Return [X, Y] of the center of cell containing provided text 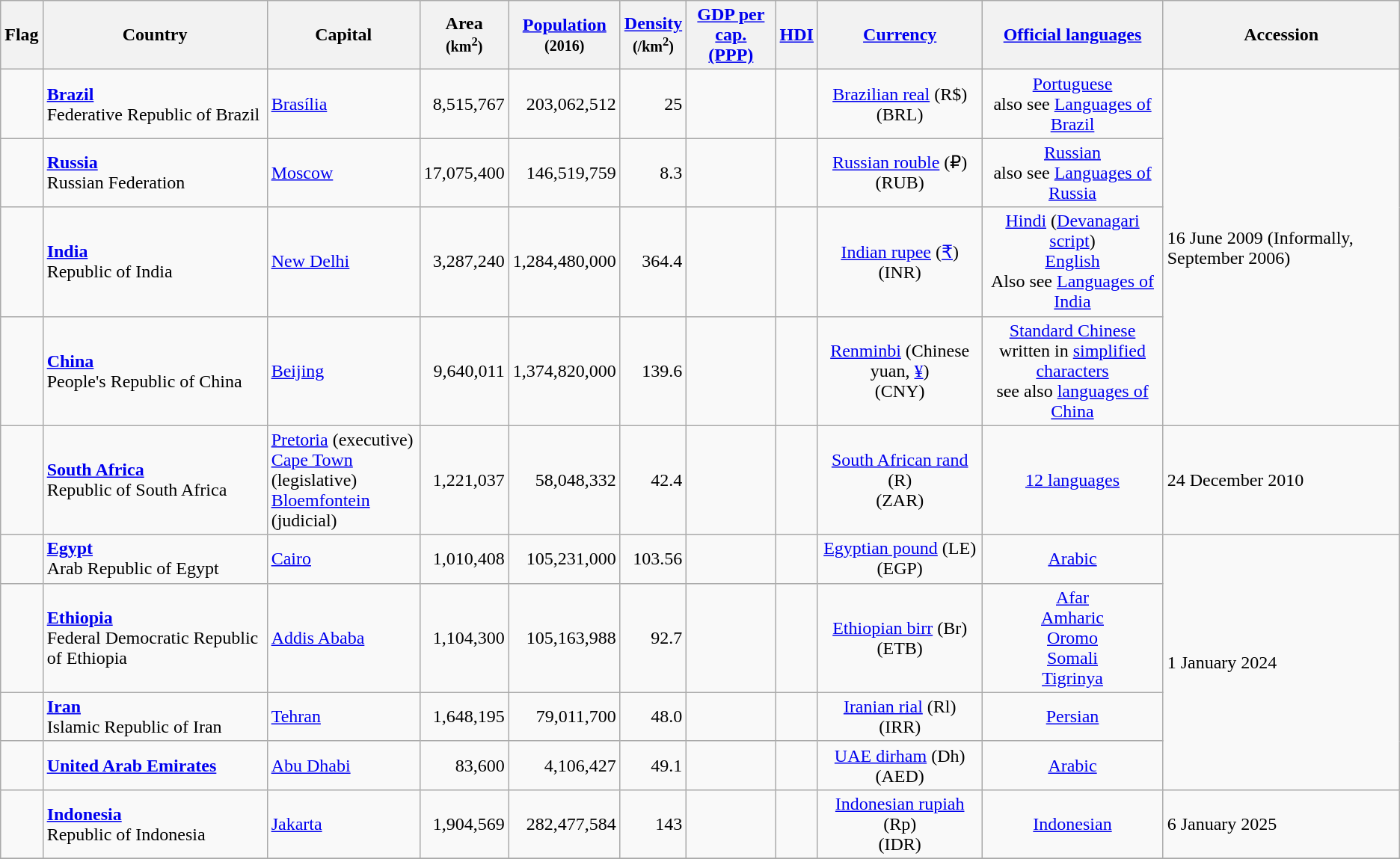
Indian rupee (₹) (INR) [899, 262]
Cairo [343, 559]
364.4 [653, 262]
United Arab Emirates [155, 766]
49.1 [653, 766]
146,519,759 [564, 173]
Renminbi (Chinese yuan, ¥)(CNY) [899, 371]
58,048,332 [564, 480]
1,648,195 [464, 716]
1,221,037 [464, 480]
139.6 [653, 371]
Official languages [1072, 35]
1,104,300 [464, 638]
24 December 2010 [1281, 480]
16 June 2009 (Informally, September 2006) [1281, 247]
Portuguese also see Languages of Brazil [1072, 104]
Ethiopia Federal Democratic Republic of Ethiopia [155, 638]
Egypt Arab Republic of Egypt [155, 559]
6 January 2025 [1281, 824]
Egyptian pound (LE)(EGP) [899, 559]
Country [155, 35]
143 [653, 824]
Indonesian rupiah (Rp) (IDR) [899, 824]
1,904,569 [464, 824]
25 [653, 104]
Flag [22, 35]
Russian also see Languages of Russia [1072, 173]
South AfricaRepublic of South Africa [155, 480]
12 languages [1072, 480]
1,010,408 [464, 559]
1,284,480,000 [564, 262]
Indonesian [1072, 824]
103.56 [653, 559]
Currency [899, 35]
Pretoria (executive)Cape Town (legislative)Bloemfontein (judicial) [343, 480]
Accession [1281, 35]
Standard Chinese written in simplified characterssee also languages of China [1072, 371]
Abu Dhabi [343, 766]
AfarAmharicOromoSomaliTigrinya [1072, 638]
RussiaRussian Federation [155, 173]
BrazilFederative Republic of Brazil [155, 104]
GDP per cap.(PPP) [731, 35]
Density(/km2) [653, 35]
Tehran [343, 716]
Jakarta [343, 824]
HDI [796, 35]
4,106,427 [564, 766]
Persian [1072, 716]
105,163,988 [564, 638]
282,477,584 [564, 824]
ChinaPeople's Republic of China [155, 371]
9,640,011 [464, 371]
79,011,700 [564, 716]
Area(km2) [464, 35]
17,075,400 [464, 173]
Ethiopian birr (Br)(ETB) [899, 638]
Hindi (Devanagari script)EnglishAlso see Languages of India [1072, 262]
3,287,240 [464, 262]
1 January 2024 [1281, 662]
92.7 [653, 638]
Iran Islamic Republic of Iran [155, 716]
83,600 [464, 766]
Beijing [343, 371]
8.3 [653, 173]
203,062,512 [564, 104]
8,515,767 [464, 104]
48.0 [653, 716]
Brazilian real (R$) (BRL) [899, 104]
Iranian rial (Rl) (IRR) [899, 716]
New Delhi [343, 262]
IndiaRepublic of India [155, 262]
Russian rouble (₽) (RUB) [899, 173]
South African rand (R) (ZAR) [899, 480]
Capital [343, 35]
1,374,820,000 [564, 371]
Indonesia Republic of Indonesia [155, 824]
Brasília [343, 104]
UAE dirham (Dh) (AED) [899, 766]
Moscow [343, 173]
105,231,000 [564, 559]
Addis Ababa [343, 638]
42.4 [653, 480]
Population(2016) [564, 35]
